From the cell containing the given text, extract its center point as (X, Y) coordinate. 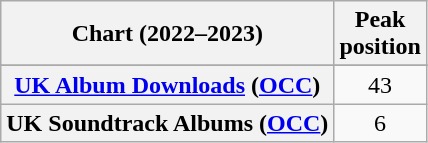
Peakposition (380, 34)
6 (380, 123)
UK Album Downloads (OCC) (168, 85)
Chart (2022–2023) (168, 34)
UK Soundtrack Albums (OCC) (168, 123)
43 (380, 85)
